Provide the [x, y] coordinate of the cell's center where the given text is located.  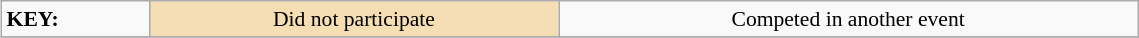
KEY: [76, 19]
Did not participate [354, 19]
Competed in another event [848, 19]
